Capture the cell that displays the provided text and extract its [x, y] central coordinate. 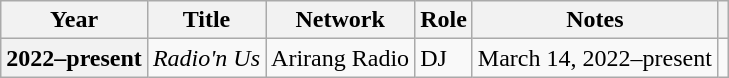
DJ [444, 58]
Radio'n Us [206, 58]
Network [340, 20]
Title [206, 20]
Role [444, 20]
2022–present [74, 58]
March 14, 2022–present [594, 58]
Notes [594, 20]
Year [74, 20]
Arirang Radio [340, 58]
